Scan for the cell matching the given text and deliver its [X, Y] coordinate at center. 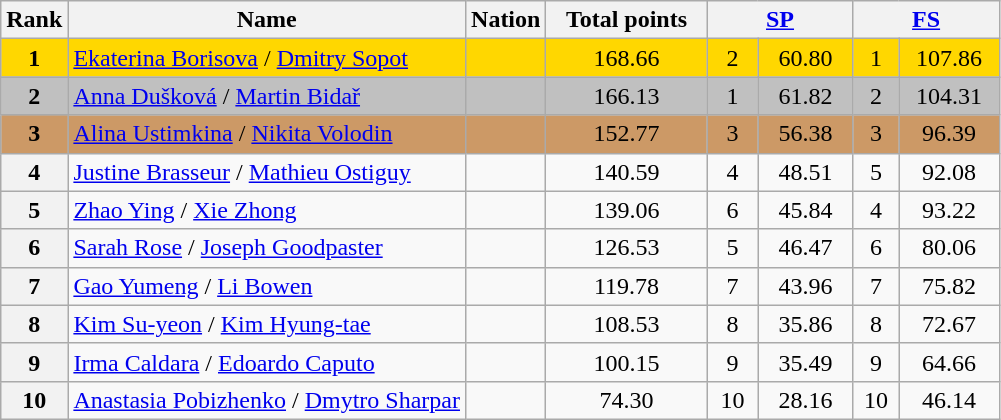
104.31 [949, 96]
Justine Brasseur / Mathieu Ostiguy [267, 172]
166.13 [626, 96]
35.86 [806, 324]
74.30 [626, 400]
152.77 [626, 134]
60.80 [806, 58]
46.14 [949, 400]
FS [926, 20]
43.96 [806, 286]
SP [780, 20]
Ekaterina Borisova / Dmitry Sopot [267, 58]
80.06 [949, 248]
72.67 [949, 324]
Gao Yumeng / Li Bowen [267, 286]
107.86 [949, 58]
139.06 [626, 210]
61.82 [806, 96]
93.22 [949, 210]
Zhao Ying / Xie Zhong [267, 210]
108.53 [626, 324]
Kim Su-yeon / Kim Hyung-tae [267, 324]
Anastasia Pobizhenko / Dmytro Sharpar [267, 400]
Rank [34, 20]
Anna Dušková / Martin Bidař [267, 96]
35.49 [806, 362]
Alina Ustimkina / Nikita Volodin [267, 134]
119.78 [626, 286]
100.15 [626, 362]
75.82 [949, 286]
Total points [626, 20]
45.84 [806, 210]
96.39 [949, 134]
Irma Caldara / Edoardo Caputo [267, 362]
46.47 [806, 248]
Sarah Rose / Joseph Goodpaster [267, 248]
28.16 [806, 400]
Name [267, 20]
48.51 [806, 172]
140.59 [626, 172]
126.53 [626, 248]
168.66 [626, 58]
Nation [506, 20]
56.38 [806, 134]
92.08 [949, 172]
64.66 [949, 362]
